Capture the cell that displays the provided text and extract its [x, y] central coordinate. 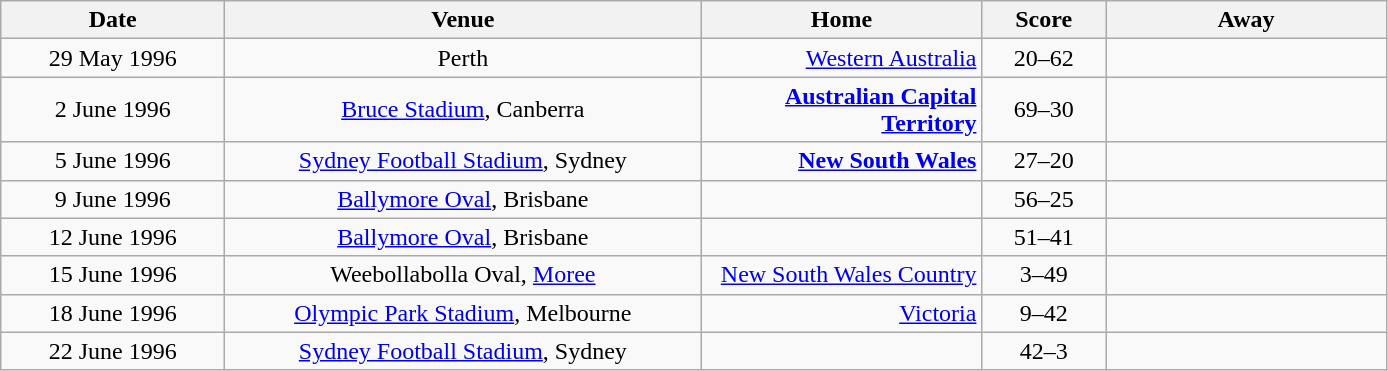
9 June 1996 [113, 199]
56–25 [1044, 199]
18 June 1996 [113, 313]
51–41 [1044, 237]
Victoria [842, 313]
27–20 [1044, 161]
15 June 1996 [113, 275]
22 June 1996 [113, 351]
Bruce Stadium, Canberra [463, 110]
29 May 1996 [113, 58]
12 June 1996 [113, 237]
Venue [463, 20]
New South Wales Country [842, 275]
9–42 [1044, 313]
Score [1044, 20]
5 June 1996 [113, 161]
Home [842, 20]
20–62 [1044, 58]
2 June 1996 [113, 110]
Western Australia [842, 58]
Olympic Park Stadium, Melbourne [463, 313]
Away [1246, 20]
Perth [463, 58]
Weebollabolla Oval, Moree [463, 275]
3–49 [1044, 275]
Date [113, 20]
Australian Capital Territory [842, 110]
69–30 [1044, 110]
New South Wales [842, 161]
42–3 [1044, 351]
